Search for the cell housing the specified text and yield its (x, y) center coordinate. 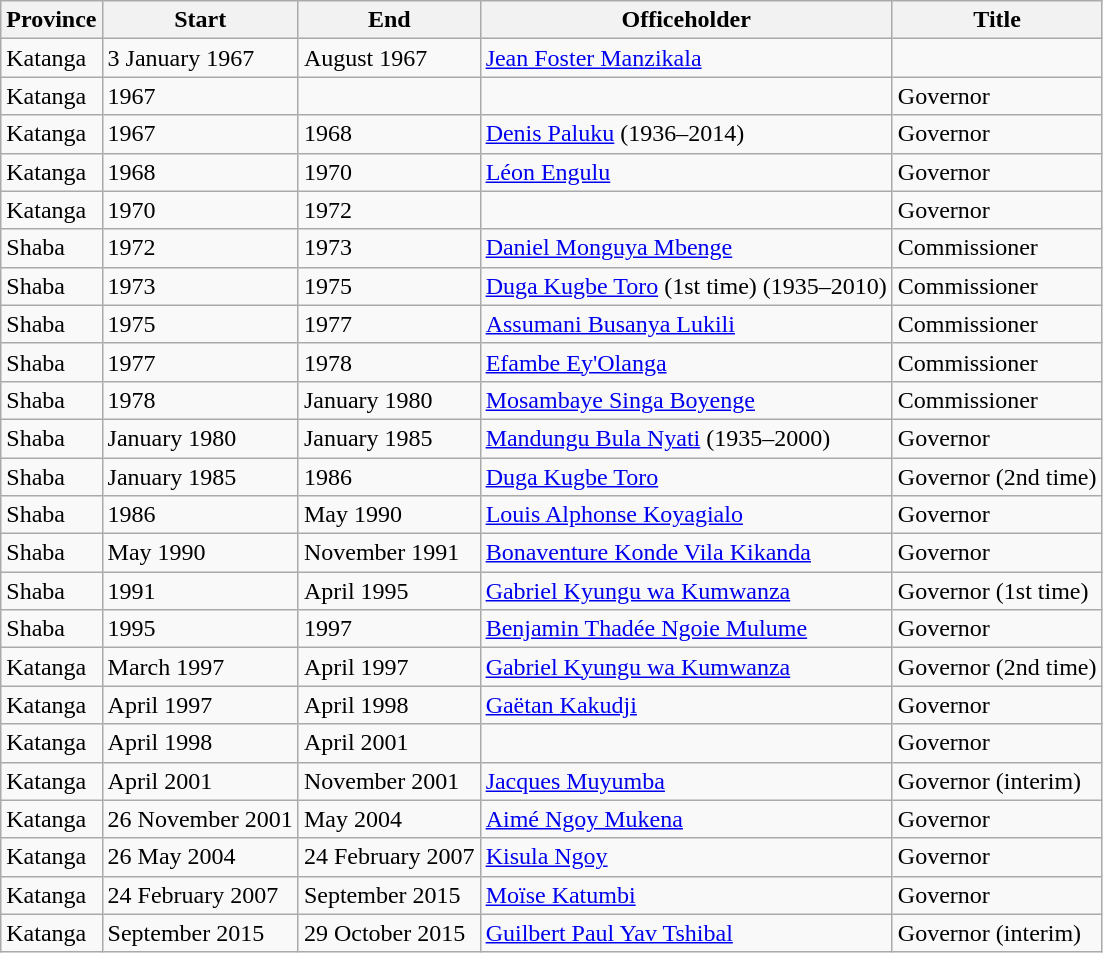
Moïse Katumbi (686, 895)
Louis Alphonse Koyagialo (686, 515)
3 January 1967 (200, 58)
Aimé Ngoy Mukena (686, 819)
Start (200, 20)
26 May 2004 (200, 857)
Guilbert Paul Yav Tshibal (686, 933)
April 1995 (389, 591)
Duga Kugbe Toro (1st time) (1935–2010) (686, 286)
Jacques Muyumba (686, 781)
29 October 2015 (389, 933)
1991 (200, 591)
End (389, 20)
Province (52, 20)
March 1997 (200, 667)
Mandungu Bula Nyati (1935–2000) (686, 438)
November 2001 (389, 781)
Daniel Monguya Mbenge (686, 248)
Title (997, 20)
Kisula Ngoy (686, 857)
May 2004 (389, 819)
1997 (389, 629)
Governor (1st time) (997, 591)
Bonaventure Konde Vila Kikanda (686, 553)
November 1991 (389, 553)
Jean Foster Manzikala (686, 58)
Mosambaye Singa Boyenge (686, 400)
Gaëtan Kakudji (686, 705)
26 November 2001 (200, 819)
Efambe Ey'Olanga (686, 362)
Benjamin Thadée Ngoie Mulume (686, 629)
Duga Kugbe Toro (686, 477)
Assumani Busanya Lukili (686, 324)
Officeholder (686, 20)
Léon Engulu (686, 172)
1995 (200, 629)
August 1967 (389, 58)
Denis Paluku (1936–2014) (686, 134)
